Find where the given text appears and provide that cell's center as (X, Y) coordinate. 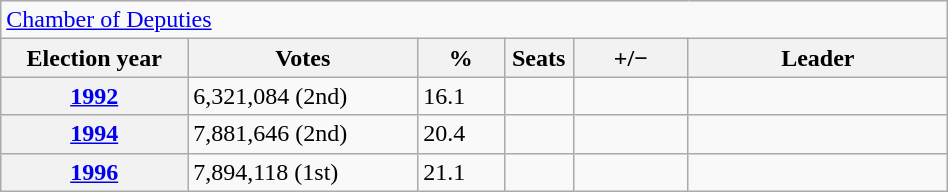
16.1 (461, 96)
6,321,084 (2nd) (303, 96)
7,894,118 (1st) (303, 172)
Chamber of Deputies (474, 20)
Election year (94, 58)
% (461, 58)
7,881,646 (2nd) (303, 134)
20.4 (461, 134)
1992 (94, 96)
+/− (630, 58)
Votes (303, 58)
Leader (818, 58)
21.1 (461, 172)
1994 (94, 134)
Seats (538, 58)
1996 (94, 172)
